Output the (x, y) coordinate of the center of the cell containing the given text.  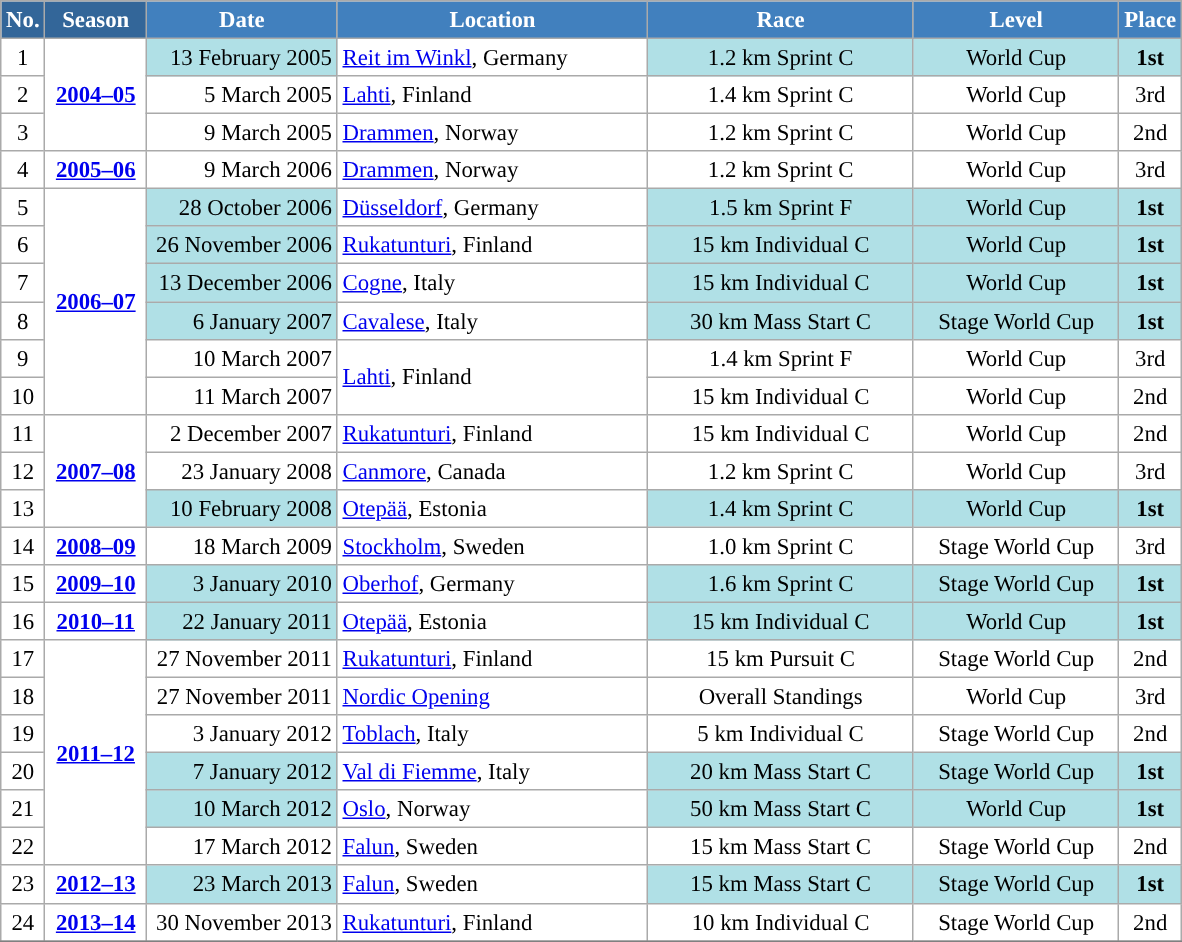
2012–13 (96, 885)
23 March 2013 (242, 885)
2 (23, 95)
13 February 2005 (242, 58)
Level (1016, 20)
Date (242, 20)
13 December 2006 (242, 283)
Oslo, Norway (492, 809)
22 (23, 847)
23 (23, 885)
Race (781, 20)
2009–10 (96, 584)
2007–08 (96, 470)
20 km Mass Start C (781, 772)
10 March 2012 (242, 809)
28 October 2006 (242, 208)
15 km Pursuit C (781, 659)
Canmore, Canada (492, 471)
Location (492, 20)
23 January 2008 (242, 471)
3 January 2010 (242, 584)
2013–14 (96, 922)
9 March 2005 (242, 133)
8 (23, 321)
20 (23, 772)
1.6 km Sprint C (781, 584)
6 (23, 245)
No. (23, 20)
13 (23, 509)
Nordic Opening (492, 697)
1.4 km Sprint F (781, 358)
10 March 2007 (242, 358)
Season (96, 20)
1.5 km Sprint F (781, 208)
Düsseldorf, Germany (492, 208)
7 January 2012 (242, 772)
30 November 2013 (242, 922)
10 February 2008 (242, 509)
14 (23, 546)
1 (23, 58)
Toblach, Italy (492, 734)
Overall Standings (781, 697)
30 km Mass Start C (781, 321)
2 December 2007 (242, 433)
50 km Mass Start C (781, 809)
Cavalese, Italy (492, 321)
11 (23, 433)
22 January 2011 (242, 621)
6 January 2007 (242, 321)
26 November 2006 (242, 245)
Stockholm, Sweden (492, 546)
17 March 2012 (242, 847)
9 March 2006 (242, 170)
Reit im Winkl, Germany (492, 58)
3 (23, 133)
4 (23, 170)
18 (23, 697)
2006–07 (96, 302)
5 March 2005 (242, 95)
2010–11 (96, 621)
15 (23, 584)
19 (23, 734)
Oberhof, Germany (492, 584)
21 (23, 809)
1.0 km Sprint C (781, 546)
2004–05 (96, 96)
3 January 2012 (242, 734)
16 (23, 621)
5 (23, 208)
2005–06 (96, 170)
11 March 2007 (242, 396)
17 (23, 659)
10 km Individual C (781, 922)
10 (23, 396)
Val di Fiemme, Italy (492, 772)
7 (23, 283)
2011–12 (96, 753)
12 (23, 471)
Place (1150, 20)
9 (23, 358)
5 km Individual C (781, 734)
24 (23, 922)
18 March 2009 (242, 546)
Cogne, Italy (492, 283)
2008–09 (96, 546)
